Output the [x, y] coordinate of the center of the cell containing the given text.  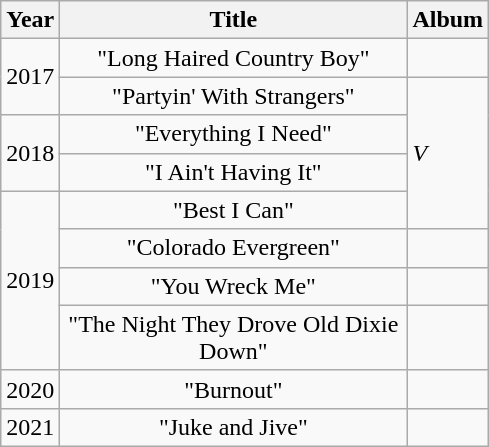
"Everything I Need" [234, 134]
"I Ain't Having It" [234, 172]
Title [234, 20]
2021 [30, 427]
"Burnout" [234, 389]
2018 [30, 153]
"Partyin' With Strangers" [234, 96]
"You Wreck Me" [234, 286]
"The Night They Drove Old Dixie Down" [234, 338]
"Long Haired Country Boy" [234, 58]
V [448, 153]
"Colorado Evergreen" [234, 248]
2017 [30, 77]
2020 [30, 389]
"Best I Can" [234, 210]
2019 [30, 280]
"Juke and Jive" [234, 427]
Album [448, 20]
Year [30, 20]
